Return the (x, y) coordinate for the center point of the cell that contains the specified text.  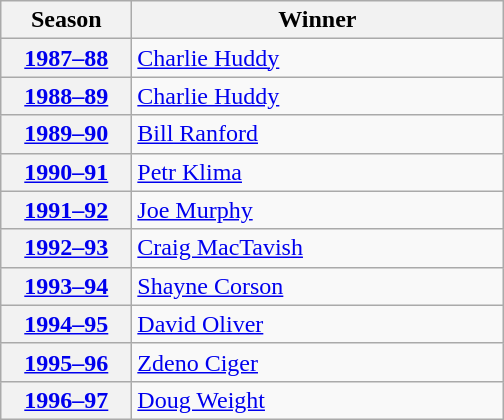
1996–97 (66, 400)
Zdeno Ciger (318, 362)
Doug Weight (318, 400)
Joe Murphy (318, 210)
1991–92 (66, 210)
1994–95 (66, 324)
1987–88 (66, 58)
1995–96 (66, 362)
David Oliver (318, 324)
Petr Klima (318, 172)
Winner (318, 20)
Season (66, 20)
1988–89 (66, 96)
Shayne Corson (318, 286)
Bill Ranford (318, 134)
1990–91 (66, 172)
1992–93 (66, 248)
1993–94 (66, 286)
Craig MacTavish (318, 248)
1989–90 (66, 134)
